Capture the cell that displays the provided text and extract its [x, y] central coordinate. 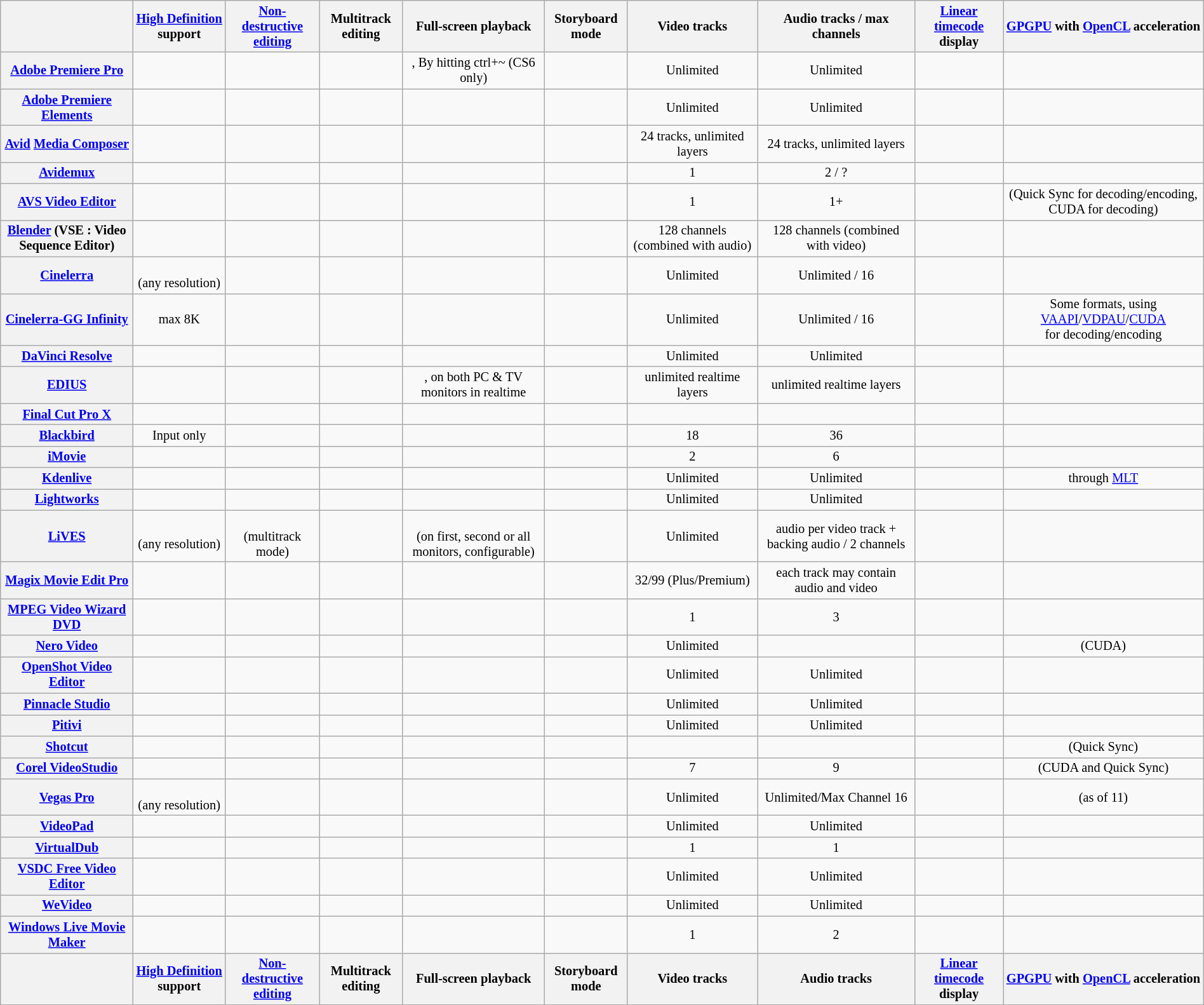
LiVES [67, 536]
max 8K [179, 320]
AVS Video Editor [67, 202]
Final Cut Pro X [67, 414]
Nero Video [67, 646]
Audio tracks / max channels [836, 26]
MPEG Video Wizard DVD [67, 617]
(as of 11) [1104, 797]
18 [692, 435]
EDIUS [67, 385]
WeVideo [67, 905]
(multitrack mode) [272, 536]
Windows Live Movie Maker [67, 934]
Corel VideoStudio [67, 768]
128 channels (combined with video) [836, 238]
Avidemux [67, 173]
Pinnacle Studio [67, 704]
Audio tracks [836, 979]
Lightworks [67, 499]
, on both PC & TV monitors in realtime [473, 385]
OpenShot Video Editor [67, 675]
Magix Movie Edit Pro [67, 580]
Adobe Premiere Pro [67, 71]
Pitivi [67, 725]
(on first, second or all monitors, configurable) [473, 536]
3 [836, 617]
1+ [836, 202]
7 [692, 768]
(Quick Sync) [1104, 746]
Cinelerra-GG Infinity [67, 320]
through MLT [1104, 478]
Vegas Pro [67, 797]
Blender (VSE : Video Sequence Editor) [67, 238]
Input only [179, 435]
Avid Media Composer [67, 144]
2 / ? [836, 173]
Blackbird [67, 435]
9 [836, 768]
, By hitting ctrl+~ (CS6 only) [473, 71]
36 [836, 435]
audio per video track + backing audio / 2 channels [836, 536]
Some formats, usingVAAPI/VDPAU/CUDAfor decoding/encoding [1104, 320]
Unlimited/Max Channel 16 [836, 797]
DaVinci Resolve [67, 356]
(Quick Sync for decoding/encoding, CUDA for decoding) [1104, 202]
128 channels (combined with audio) [692, 238]
6 [836, 457]
VSDC Free Video Editor [67, 877]
(CUDA and Quick Sync) [1104, 768]
Cinelerra [67, 275]
(CUDA) [1104, 646]
each track may contain audio and video [836, 580]
32/99 (Plus/Premium) [692, 580]
iMovie [67, 457]
Shotcut [67, 746]
Adobe Premiere Elements [67, 107]
VirtualDub [67, 847]
Kdenlive [67, 478]
VideoPad [67, 826]
